Locate the cell with the specified text and output its [X, Y] center coordinate. 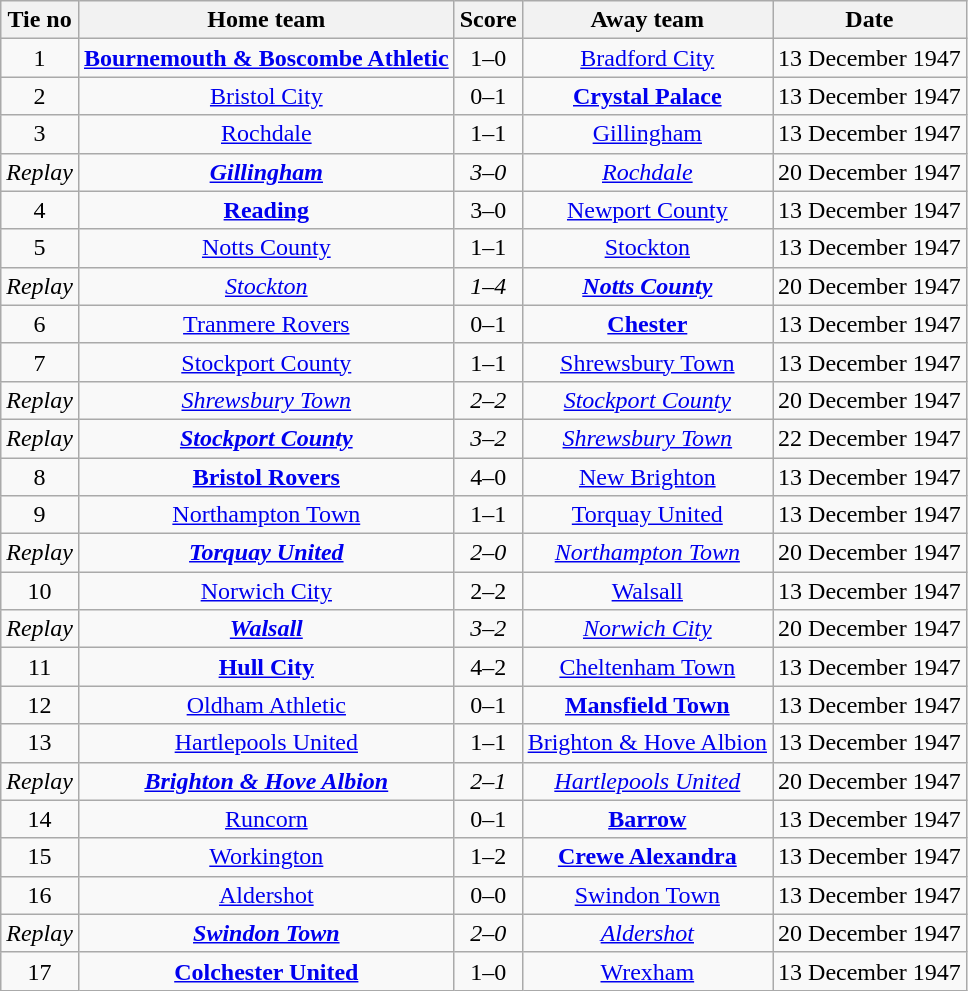
0–0 [488, 895]
Crewe Alexandra [647, 857]
17 [40, 971]
Bristol Rovers [266, 477]
Bradford City [647, 58]
12 [40, 705]
Tranmere Rovers [266, 324]
5 [40, 248]
4 [40, 210]
16 [40, 895]
Colchester United [266, 971]
Bournemouth & Boscombe Athletic [266, 58]
Cheltenham Town [647, 667]
Hull City [266, 667]
Mansfield Town [647, 705]
15 [40, 857]
1–2 [488, 857]
11 [40, 667]
4–2 [488, 667]
Away team [647, 20]
Bristol City [266, 96]
Reading [266, 210]
10 [40, 591]
Workington [266, 857]
8 [40, 477]
2 [40, 96]
14 [40, 819]
Home team [266, 20]
13 [40, 743]
7 [40, 362]
1–4 [488, 286]
Score [488, 20]
Tie no [40, 20]
22 December 1947 [870, 438]
New Brighton [647, 477]
3 [40, 134]
6 [40, 324]
Barrow [647, 819]
Newport County [647, 210]
Crystal Palace [647, 96]
4–0 [488, 477]
Runcorn [266, 819]
Wrexham [647, 971]
9 [40, 515]
Chester [647, 324]
1 [40, 58]
2–1 [488, 781]
Oldham Athletic [266, 705]
Date [870, 20]
